Scan for the cell matching the given text and deliver its (x, y) coordinate at center. 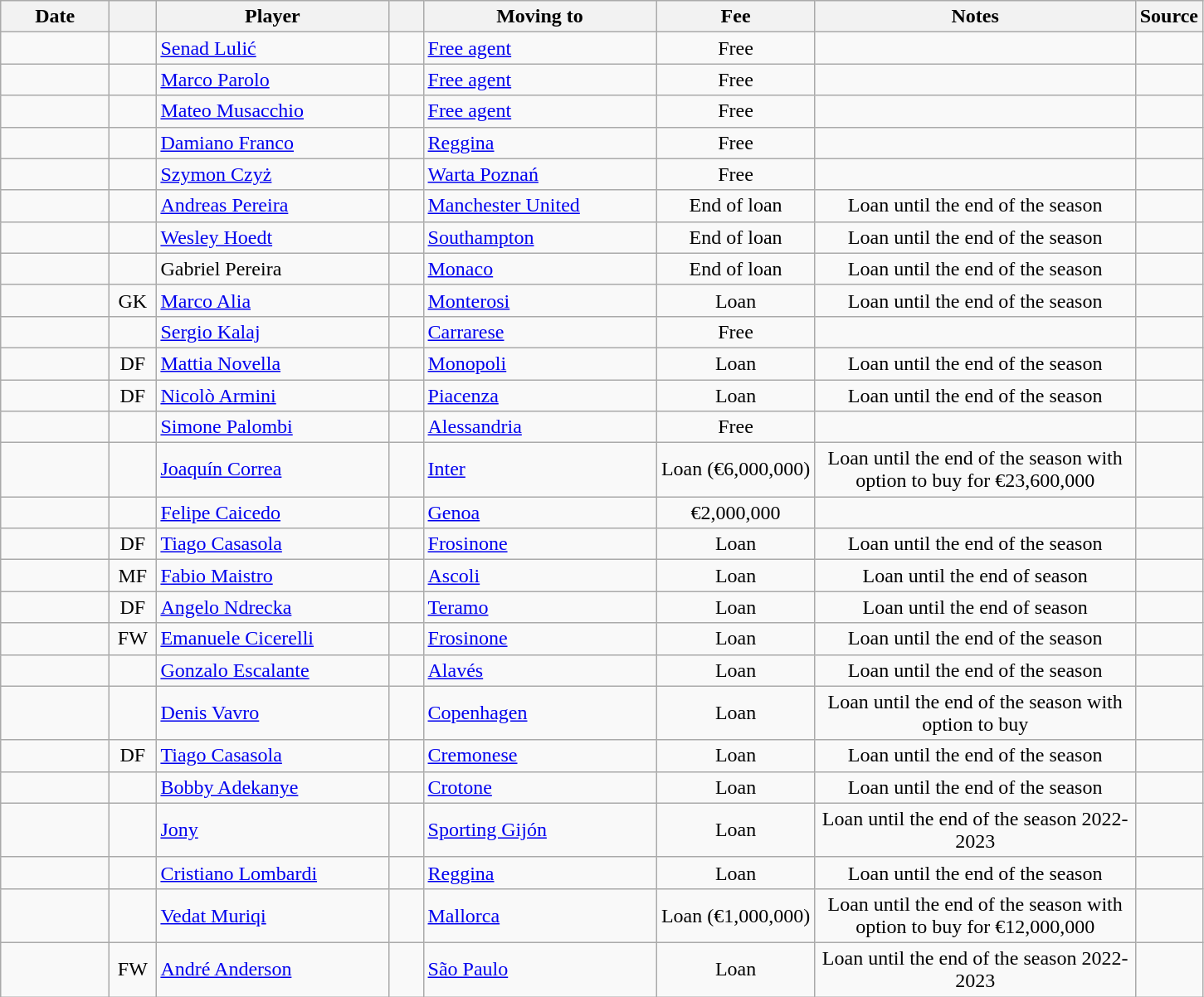
Date (55, 17)
MF (133, 576)
Piacenza (539, 396)
Loan until the end of the season with option to buy (975, 713)
Nicolò Armini (272, 396)
Joaquín Correa (272, 469)
Marco Alia (272, 300)
Sporting Gijón (539, 829)
Source (1168, 17)
Monaco (539, 269)
Copenhagen (539, 713)
Player (272, 17)
Monopoli (539, 363)
Ascoli (539, 576)
Gonzalo Escalante (272, 670)
Fee (735, 17)
Teramo (539, 607)
Crotone (539, 787)
Genoa (539, 513)
Simone Palombi (272, 427)
Inter (539, 469)
Loan (€1,000,000) (735, 916)
Damiano Franco (272, 143)
Emanuele Cicerelli (272, 639)
Cristiano Lombardi (272, 873)
Cremonese (539, 756)
Szymon Czyż (272, 174)
GK (133, 300)
Mattia Novella (272, 363)
Sergio Kalaj (272, 332)
€2,000,000 (735, 513)
Loan (€6,000,000) (735, 469)
Fabio Maistro (272, 576)
Denis Vavro (272, 713)
Bobby Adekanye (272, 787)
Vedat Muriqi (272, 916)
São Paulo (539, 969)
Warta Poznań (539, 174)
Mallorca (539, 916)
Wesley Hoedt (272, 237)
Senad Lulić (272, 48)
Mateo Musacchio (272, 111)
Jony (272, 829)
Alavés (539, 670)
Moving to (539, 17)
Marco Parolo (272, 80)
Manchester United (539, 206)
Southampton (539, 237)
Loan until the end of the season with option to buy for €12,000,000 (975, 916)
Andreas Pereira (272, 206)
André Anderson (272, 969)
Felipe Caicedo (272, 513)
Gabriel Pereira (272, 269)
Angelo Ndrecka (272, 607)
Loan until the end of the season with option to buy for €23,600,000 (975, 469)
Carrarese (539, 332)
Alessandria (539, 427)
Notes (975, 17)
Monterosi (539, 300)
